For the text-containing cell, return its midpoint in [X, Y] coordinate format. 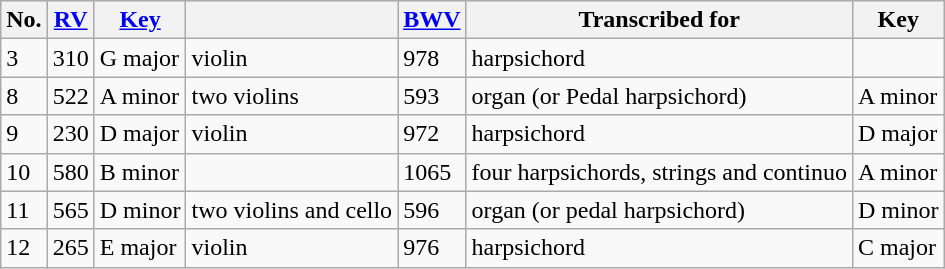
10 [24, 172]
Transcribed for [659, 20]
8 [24, 96]
596 [432, 210]
1065 [432, 172]
9 [24, 134]
978 [432, 58]
3 [24, 58]
E major [140, 248]
two violins [292, 96]
BWV [432, 20]
organ (or pedal harpsichord) [659, 210]
four harpsichords, strings and continuo [659, 172]
RV [70, 20]
11 [24, 210]
C major [898, 248]
two violins and cello [292, 210]
230 [70, 134]
972 [432, 134]
organ (or Pedal harpsichord) [659, 96]
No. [24, 20]
12 [24, 248]
976 [432, 248]
B minor [140, 172]
522 [70, 96]
265 [70, 248]
G major [140, 58]
565 [70, 210]
593 [432, 96]
580 [70, 172]
310 [70, 58]
